Return the [X, Y] coordinate for the center point of the cell that contains the specified text.  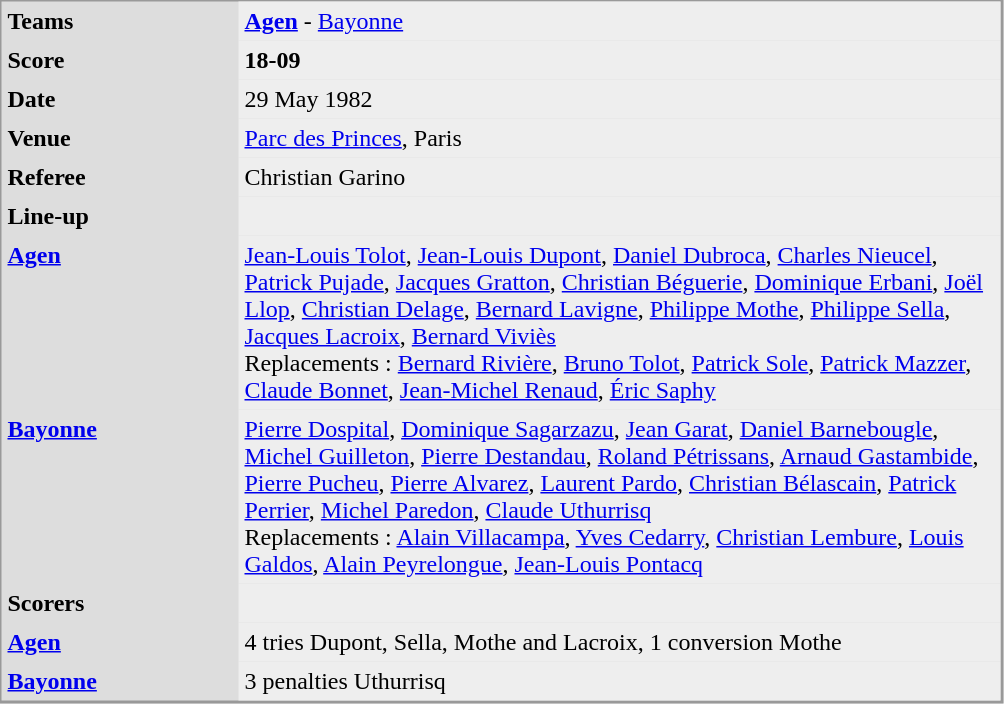
Parc des Princes, Paris [619, 138]
Teams [120, 22]
Christian Garino [619, 178]
18-09 [619, 60]
Scorers [120, 604]
Date [120, 100]
29 May 1982 [619, 100]
Agen - Bayonne [619, 22]
4 tries Dupont, Sella, Mothe and Lacroix, 1 conversion Mothe [619, 642]
Venue [120, 138]
Line-up [120, 216]
Score [120, 60]
3 penalties Uthurrisq [619, 682]
Referee [120, 178]
